Capture the cell that displays the provided text and extract its [x, y] central coordinate. 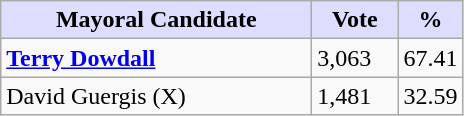
Vote [355, 20]
1,481 [355, 96]
3,063 [355, 58]
Terry Dowdall [156, 58]
Mayoral Candidate [156, 20]
32.59 [430, 96]
David Guergis (X) [156, 96]
% [430, 20]
67.41 [430, 58]
